Return the [X, Y] coordinate for the center point of the cell that contains the specified text.  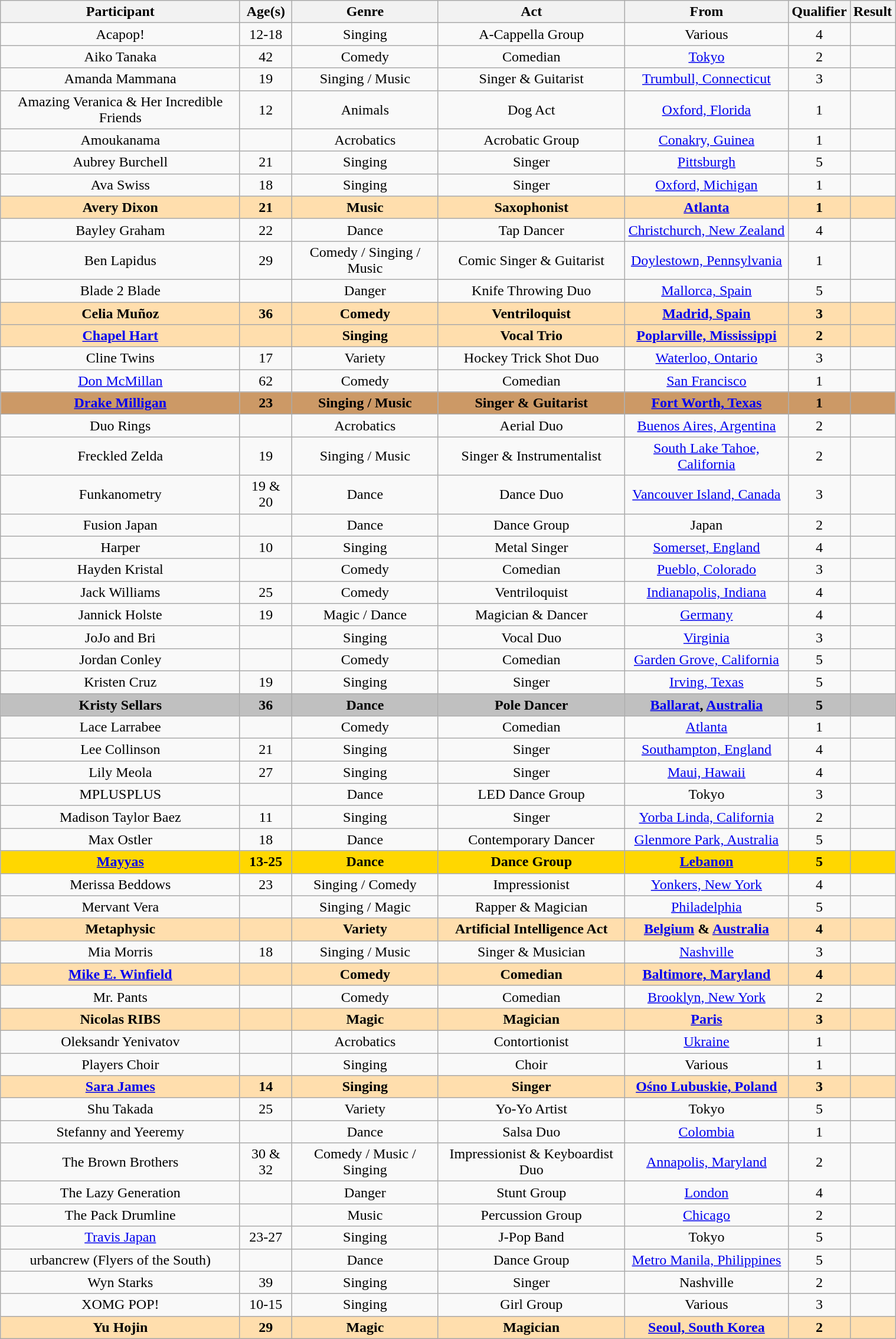
Stefanny and Yeeremy [120, 1132]
Comedy / Music / Singing [365, 1162]
22 [266, 230]
Madison Taylor Baez [120, 817]
Metaphysic [120, 929]
Genre [365, 12]
A-Cappella Group [531, 34]
Pittsburgh [707, 162]
Christchurch, New Zealand [707, 230]
Belgium & Australia [707, 929]
LED Dance Group [531, 795]
Fusion Japan [120, 525]
Duo Rings [120, 426]
Bayley Graham [120, 230]
Paris [707, 1019]
From [707, 12]
Fort Worth, Texas [707, 403]
Amoukanama [120, 140]
Pole Dancer [531, 704]
Contemporary Dancer [531, 840]
Oleksandr Yenivatov [120, 1041]
12 [266, 110]
Max Ostler [120, 840]
Pueblo, Colorado [707, 570]
Qualifier [819, 12]
17 [266, 358]
42 [266, 57]
Germany [707, 615]
Jordan Conley [120, 659]
Ukraine [707, 1041]
Knife Throwing Duo [531, 290]
Trumbull, Connecticut [707, 79]
Aiko Tanaka [120, 57]
Colombia [707, 1132]
JoJo and Bri [120, 637]
Dance Duo [531, 495]
Metal Singer [531, 547]
23-27 [266, 1237]
Comedy / Singing / Music [365, 260]
Age(s) [266, 12]
Dog Act [531, 110]
19 & 20 [266, 495]
Yu Hojin [120, 1327]
Salsa Duo [531, 1132]
Vocal Duo [531, 637]
Maui, Hawaii [707, 772]
Contortionist [531, 1041]
13-25 [266, 862]
Amazing Veranica & Her Incredible Friends [120, 110]
Singer & Instrumentalist [531, 456]
Somerset, England [707, 547]
27 [266, 772]
Animals [365, 110]
Brooklyn, New York [707, 997]
Mervant Vera [120, 907]
Travis Japan [120, 1237]
Conakry, Guinea [707, 140]
MPLUSPLUS [120, 795]
Jannick Holste [120, 615]
Lace Larrabee [120, 727]
Artificial Intelligence Act [531, 929]
Baltimore, Maryland [707, 974]
Mr. Pants [120, 997]
Avery Dixon [120, 207]
Saxophonist [531, 207]
Wyn Starks [120, 1282]
Sara James [120, 1087]
Impressionist [531, 884]
Chicago [707, 1215]
Freckled Zelda [120, 456]
San Francisco [707, 381]
Seoul, South Korea [707, 1327]
Celia Muñoz [120, 313]
Stunt Group [531, 1193]
Waterloo, Ontario [707, 358]
Chapel Hart [120, 336]
Drake Milligan [120, 403]
Oxford, Florida [707, 110]
Vocal Trio [531, 336]
39 [266, 1282]
Acrobatic Group [531, 140]
London [707, 1193]
Rapper & Magician [531, 907]
Funkanometry [120, 495]
Ośno Lubuskie, Poland [707, 1087]
Philadelphia [707, 907]
Percussion Group [531, 1215]
Participant [120, 12]
Doylestown, Pennsylvania [707, 260]
Yo-Yo Artist [531, 1109]
Singer & Musician [531, 952]
Acapop! [120, 34]
Jack Williams [120, 592]
Ballarat, Australia [707, 704]
Annapolis, Maryland [707, 1162]
Singing / Magic [365, 907]
Aerial Duo [531, 426]
Choir [531, 1064]
Yonkers, New York [707, 884]
Garden Grove, California [707, 659]
Kristen Cruz [120, 682]
Merissa Beddows [120, 884]
Mia Morris [120, 952]
Amanda Mammana [120, 79]
Lee Collinson [120, 750]
J-Pop Band [531, 1237]
Glenmore Park, Australia [707, 840]
Magic / Dance [365, 615]
Indianapolis, Indiana [707, 592]
Virginia [707, 637]
14 [266, 1087]
The Pack Drumline [120, 1215]
The Lazy Generation [120, 1193]
30 & 32 [266, 1162]
Southampton, England [707, 750]
Cline Twins [120, 358]
Mike E. Winfield [120, 974]
Poplarville, Mississippi [707, 336]
South Lake Tahoe, California [707, 456]
Hockey Trick Shot Duo [531, 358]
Vancouver Island, Canada [707, 495]
Result [872, 12]
Madrid, Spain [707, 313]
The Brown Brothers [120, 1162]
Aubrey Burchell [120, 162]
Shu Takada [120, 1109]
Ben Lapidus [120, 260]
Kristy Sellars [120, 704]
urbancrew (Flyers of the South) [120, 1260]
Lily Meola [120, 772]
Ava Swiss [120, 185]
Impressionist & Keyboardist Duo [531, 1162]
Japan [707, 525]
Oxford, Michigan [707, 185]
Don McMillan [120, 381]
Mayyas [120, 862]
Buenos Aires, Argentina [707, 426]
11 [266, 817]
Nicolas RIBS [120, 1019]
Metro Manila, Philippines [707, 1260]
Act [531, 12]
Hayden Kristal [120, 570]
Mallorca, Spain [707, 290]
Girl Group [531, 1305]
Comic Singer & Guitarist [531, 260]
Magician & Dancer [531, 615]
Lebanon [707, 862]
10-15 [266, 1305]
Yorba Linda, California [707, 817]
Tap Dancer [531, 230]
12-18 [266, 34]
Players Choir [120, 1064]
Blade 2 Blade [120, 290]
Harper [120, 547]
62 [266, 381]
Singing / Comedy [365, 884]
10 [266, 547]
XOMG POP! [120, 1305]
Irving, Texas [707, 682]
